Scan for the cell matching the given text and deliver its (X, Y) coordinate at center. 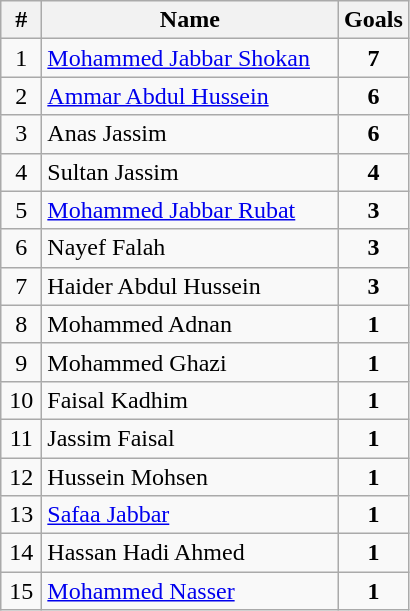
Mohammed Ghazi (190, 362)
Ammar Abdul Hussein (190, 96)
Hassan Hadi Ahmed (190, 553)
Mohammed Jabbar Rubat (190, 210)
Goals (374, 20)
14 (22, 553)
Name (190, 20)
8 (22, 324)
# (22, 20)
11 (22, 438)
Haider Abdul Hussein (190, 286)
5 (22, 210)
Hussein Mohsen (190, 477)
Nayef Falah (190, 248)
9 (22, 362)
2 (22, 96)
Sultan Jassim (190, 172)
Mohammed Jabbar Shokan (190, 58)
12 (22, 477)
10 (22, 400)
Jassim Faisal (190, 438)
Anas Jassim (190, 134)
13 (22, 515)
Mohammed Adnan (190, 324)
15 (22, 591)
Faisal Kadhim (190, 400)
Mohammed Nasser (190, 591)
Safaa Jabbar (190, 515)
